Return (x, y) of the center of cell containing provided text 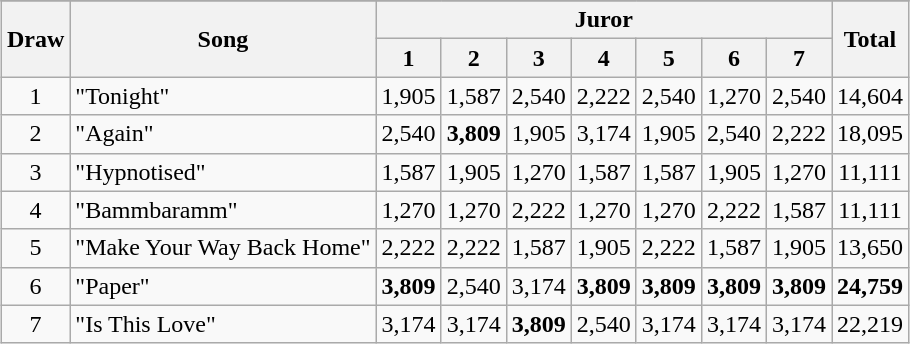
Juror (604, 20)
Total (870, 39)
"Again" (223, 134)
"Make Your Way Back Home" (223, 248)
24,759 (870, 286)
Song (223, 39)
Draw (35, 39)
14,604 (870, 96)
22,219 (870, 324)
13,650 (870, 248)
"Hypnotised" (223, 172)
"Tonight" (223, 96)
"Bammbaramm" (223, 210)
"Paper" (223, 286)
18,095 (870, 134)
"Is This Love" (223, 324)
